Output the [X, Y] coordinate of the center of the cell containing the given text.  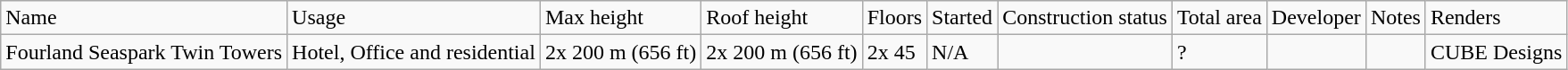
Name [145, 18]
? [1219, 52]
Hotel, Office and residential [414, 52]
Total area [1219, 18]
Floors [894, 18]
CUBE Designs [1496, 52]
Max height [620, 18]
Notes [1396, 18]
Renders [1496, 18]
Roof height [782, 18]
Construction status [1085, 18]
Usage [414, 18]
2x 45 [894, 52]
Developer [1315, 18]
N/A [962, 52]
Started [962, 18]
Fourland Seaspark Twin Towers [145, 52]
